Return (X, Y) of the center of cell containing provided text 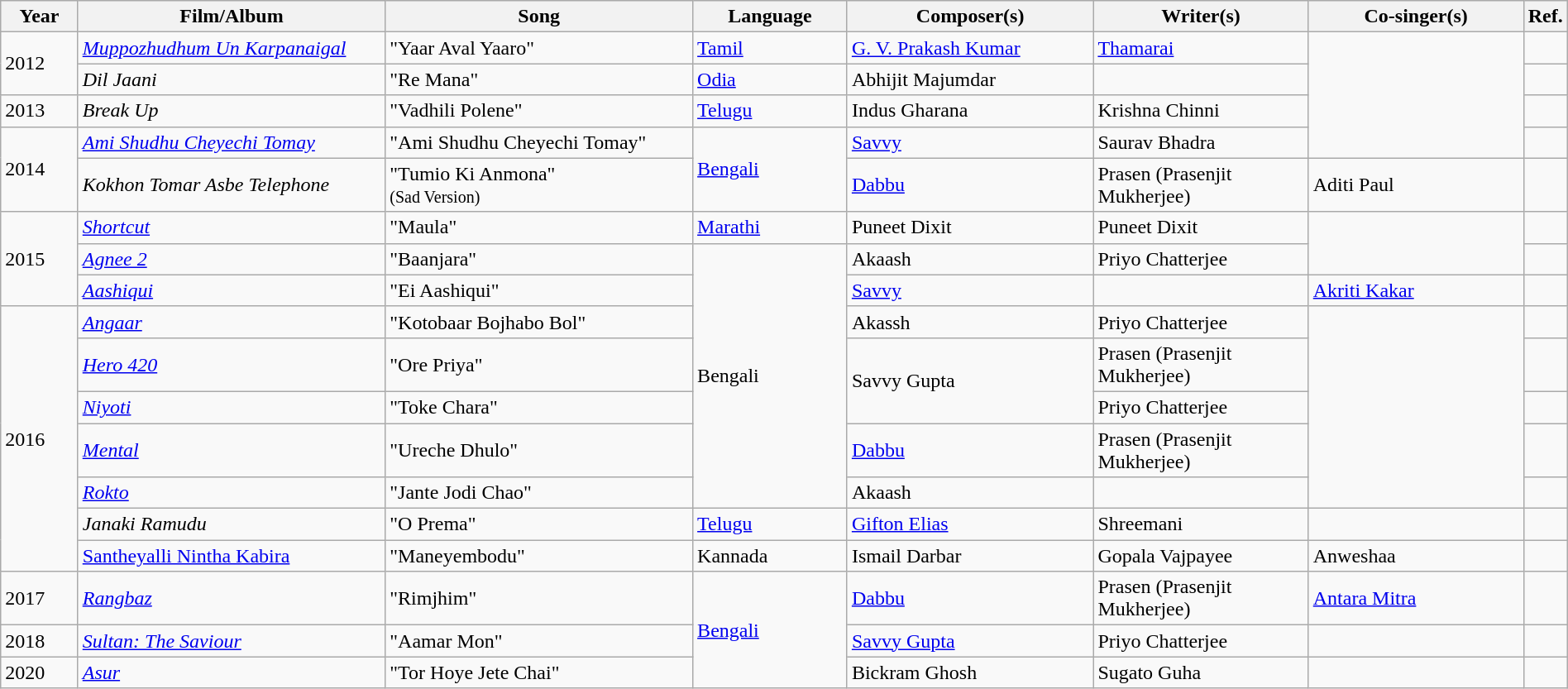
Abhijit Majumdar (970, 79)
G. V. Prakash Kumar (970, 48)
"Aamar Mon" (539, 641)
Mental (232, 450)
Sultan: The Saviour (232, 641)
Akassh (970, 322)
"Baanjara" (539, 259)
"Toke Chara" (539, 407)
"Maula" (539, 227)
2020 (40, 672)
Muppozhudhum Un Karpanaigal (232, 48)
"Rimjhim" (539, 599)
"Ami Shudhu Cheyechi Tomay" (539, 142)
Ref. (1545, 17)
Hero 420 (232, 364)
"Yaar Aval Yaaro" (539, 48)
Rangbaz (232, 599)
"Ore Priya" (539, 364)
Gopala Vajpayee (1201, 556)
"Ureche Dhulo" (539, 450)
"Maneyembodu" (539, 556)
Aditi Paul (1416, 185)
Krishna Chinni (1201, 111)
Aashiqui (232, 290)
Film/Album (232, 17)
Composer(s) (970, 17)
2012 (40, 64)
"Tumio Ki Anmona"(Sad Version) (539, 185)
Santheyalli Nintha Kabira (232, 556)
Niyoti (232, 407)
Break Up (232, 111)
"Kotobaar Bojhabo Bol" (539, 322)
Gifton Elias (970, 524)
Agnee 2 (232, 259)
Year (40, 17)
"O Prema" (539, 524)
2015 (40, 259)
"Re Mana" (539, 79)
Tamil (771, 48)
Language (771, 17)
Bickram Ghosh (970, 672)
"Ei Aashiqui" (539, 290)
Ami Shudhu Cheyechi Tomay (232, 142)
Odia (771, 79)
Angaar (232, 322)
Asur (232, 672)
Shreemani (1201, 524)
Writer(s) (1201, 17)
"Vadhili Polene" (539, 111)
2017 (40, 599)
Kannada (771, 556)
2016 (40, 438)
Saurav Bhadra (1201, 142)
Anweshaa (1416, 556)
"Tor Hoye Jete Chai" (539, 672)
Kokhon Tomar Asbe Telephone (232, 185)
Dil Jaani (232, 79)
Shortcut (232, 227)
Antara Mitra (1416, 599)
Rokto (232, 493)
2014 (40, 169)
Thamarai (1201, 48)
Marathi (771, 227)
Ismail Darbar (970, 556)
2013 (40, 111)
"Jante Jodi Chao" (539, 493)
Janaki Ramudu (232, 524)
Song (539, 17)
Indus Gharana (970, 111)
2018 (40, 641)
Akriti Kakar (1416, 290)
Sugato Guha (1201, 672)
Co-singer(s) (1416, 17)
